Search for the cell housing the specified text and yield its [X, Y] center coordinate. 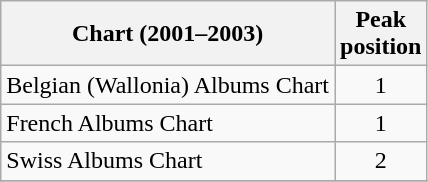
Belgian (Wallonia) Albums Chart [168, 85]
2 [380, 161]
Chart (2001–2003) [168, 34]
Peakposition [380, 34]
French Albums Chart [168, 123]
Swiss Albums Chart [168, 161]
